Pinpoint the cell where the given text exists, returning its [x, y] midpoint coordinate. 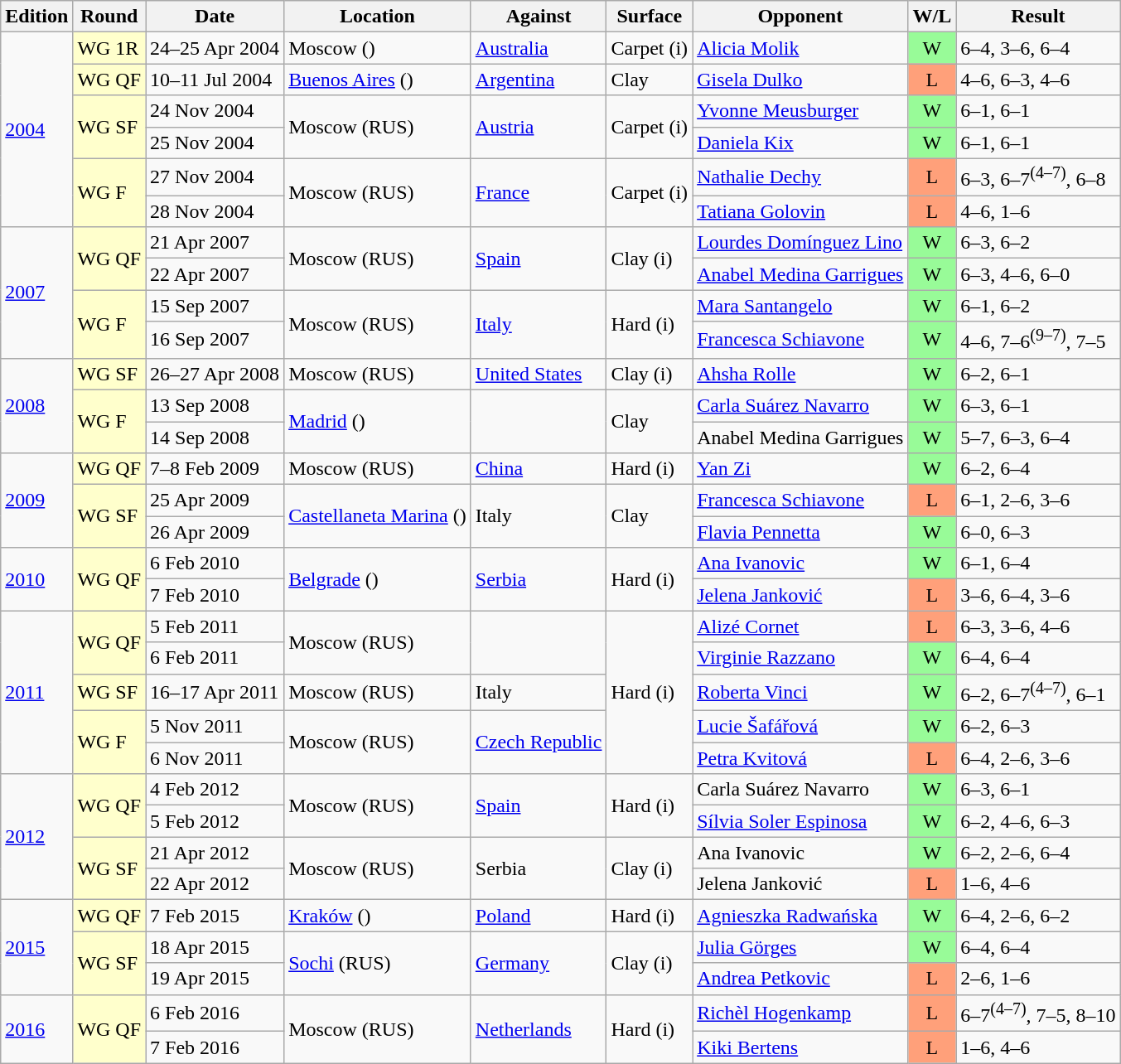
26–27 Apr 2008 [215, 374]
6–7(4–7), 7–5, 8–10 [1038, 1013]
Edition [36, 17]
6–3, 6–2 [1038, 243]
Gisela Dulko [800, 80]
6–1, 2–6, 3–6 [1038, 501]
7–8 Feb 2009 [215, 469]
7 Feb 2015 [215, 916]
2015 [36, 947]
6–3, 4–6, 6–0 [1038, 274]
6–2, 6–7(4–7), 6–1 [1038, 693]
Buenos Aires () [378, 80]
24 Nov 2004 [215, 111]
4–6, 6–3, 4–6 [1038, 80]
6–4, 2–6, 3–6 [1038, 758]
Australia [539, 48]
France [539, 192]
Virginie Razzano [800, 658]
Flavia Pennetta [800, 532]
6 Nov 2011 [215, 758]
28 Nov 2004 [215, 211]
Result [1038, 17]
Austria [539, 127]
6–1, 6–4 [1038, 563]
Nathalie Dechy [800, 177]
2009 [36, 501]
22 Apr 2007 [215, 274]
2007 [36, 293]
4–6, 1–6 [1038, 211]
Germany [539, 963]
24–25 Apr 2004 [215, 48]
6–2, 4–6, 6–3 [1038, 821]
Roberta Vinci [800, 693]
United States [539, 374]
Alicia Molik [800, 48]
Poland [539, 916]
25 Apr 2009 [215, 501]
6 Feb 2010 [215, 563]
Castellaneta Marina () [378, 516]
26 Apr 2009 [215, 532]
10–11 Jul 2004 [215, 80]
Netherlands [539, 1029]
Yan Zi [800, 469]
Sílvia Soler Espinosa [800, 821]
Andrea Petkovic [800, 979]
4–6, 7–6(9–7), 7–5 [1038, 340]
3–6, 6–4, 3–6 [1038, 595]
Lourdes Domínguez Lino [800, 243]
WG 1R [109, 48]
6–2, 6–4 [1038, 469]
Sochi (RUS) [378, 963]
6–4, 3–6, 6–4 [1038, 48]
5 Feb 2012 [215, 821]
6–1, 6–2 [1038, 306]
Lucie Šafářová [800, 727]
Against [539, 17]
Petra Kvitová [800, 758]
6–4, 2–6, 6–2 [1038, 916]
14 Sep 2008 [215, 438]
25 Nov 2004 [215, 143]
Tatiana Golovin [800, 211]
Julia Görges [800, 947]
W/L [932, 17]
Surface [650, 17]
2–6, 1–6 [1038, 979]
Date [215, 17]
7 Feb 2010 [215, 595]
2011 [36, 693]
22 Apr 2012 [215, 884]
Kiki Bertens [800, 1047]
Yvonne Meusburger [800, 111]
Alizé Cornet [800, 626]
2008 [36, 405]
7 Feb 2016 [215, 1047]
Location [378, 17]
5 Feb 2011 [215, 626]
6–0, 6–3 [1038, 532]
Moscow () [378, 48]
16 Sep 2007 [215, 340]
6–2, 6–3 [1038, 727]
6 Feb 2016 [215, 1013]
China [539, 469]
Daniela Kix [800, 143]
2010 [36, 579]
4 Feb 2012 [215, 790]
6–2, 2–6, 6–4 [1038, 853]
2016 [36, 1029]
6 Feb 2011 [215, 658]
5 Nov 2011 [215, 727]
13 Sep 2008 [215, 405]
2004 [36, 129]
6–3, 6–7(4–7), 6–8 [1038, 177]
6–2, 6–1 [1038, 374]
19 Apr 2015 [215, 979]
Round [109, 17]
15 Sep 2007 [215, 306]
21 Apr 2007 [215, 243]
Madrid () [378, 421]
27 Nov 2004 [215, 177]
6–3, 3–6, 4–6 [1038, 626]
21 Apr 2012 [215, 853]
Richèl Hogenkamp [800, 1013]
Czech Republic [539, 742]
18 Apr 2015 [215, 947]
Agnieszka Radwańska [800, 916]
Argentina [539, 80]
Mara Santangelo [800, 306]
16–17 Apr 2011 [215, 693]
Kraków () [378, 916]
2012 [36, 837]
Belgrade () [378, 579]
5–7, 6–3, 6–4 [1038, 438]
Ahsha Rolle [800, 374]
Opponent [800, 17]
